Extract the (X, Y) coordinate from the center of the cell holding the provided text.  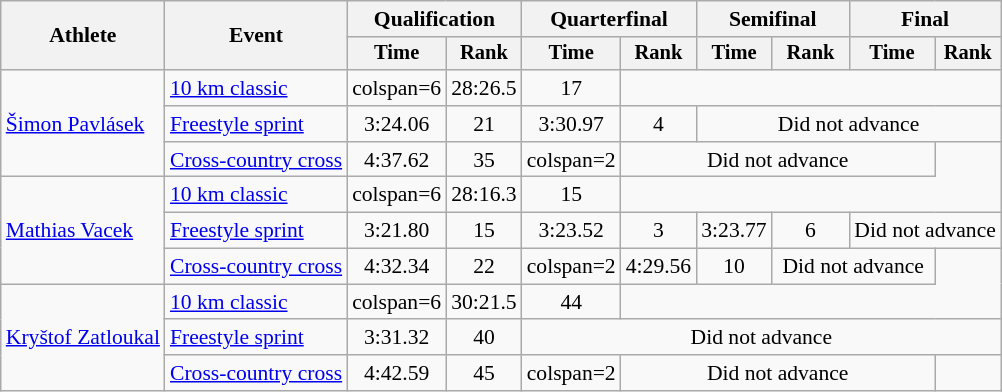
3:23.77 (734, 231)
3:23.52 (572, 231)
Athlete (83, 36)
Kryštof Zatloukal (83, 338)
44 (572, 302)
30:21.5 (484, 302)
4:42.59 (396, 373)
4:29.56 (658, 267)
Mathias Vacek (83, 230)
40 (484, 338)
35 (484, 160)
28:26.5 (484, 88)
21 (484, 124)
3:31.32 (396, 338)
6 (811, 231)
Final (925, 19)
3:24.06 (396, 124)
3:30.97 (572, 124)
4:37.62 (396, 160)
3:21.80 (396, 231)
Event (256, 36)
Quarterfinal (610, 19)
4 (658, 124)
Qualification (434, 19)
22 (484, 267)
Semifinal (772, 19)
28:16.3 (484, 195)
17 (572, 88)
3 (658, 231)
Šimon Pavlásek (83, 124)
4:32.34 (396, 267)
45 (484, 373)
10 (734, 267)
